Search for the cell housing the specified text and yield its [x, y] center coordinate. 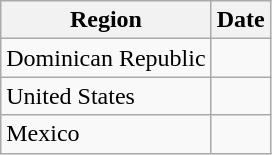
Dominican Republic [106, 58]
Mexico [106, 134]
United States [106, 96]
Region [106, 20]
Date [240, 20]
